Output the (X, Y) coordinate of the center of the cell containing the given text.  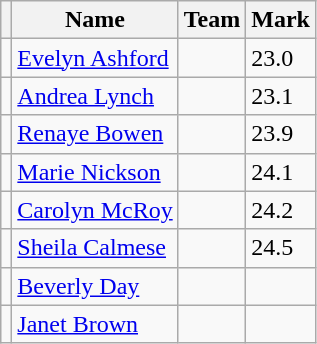
Renaye Bowen (95, 134)
Beverly Day (95, 286)
Mark (281, 20)
23.9 (281, 134)
Andrea Lynch (95, 96)
Marie Nickson (95, 172)
24.5 (281, 248)
Carolyn McRoy (95, 210)
Janet Brown (95, 324)
Name (95, 20)
Team (212, 20)
Sheila Calmese (95, 248)
Evelyn Ashford (95, 58)
23.1 (281, 96)
24.2 (281, 210)
23.0 (281, 58)
24.1 (281, 172)
